Provide the [x, y] coordinate of the cell's center where the given text is located.  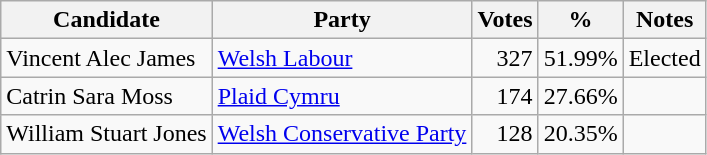
Votes [505, 20]
William Stuart Jones [106, 134]
27.66% [580, 96]
Elected [664, 58]
Notes [664, 20]
Welsh Conservative Party [342, 134]
% [580, 20]
Vincent Alec James [106, 58]
Party [342, 20]
128 [505, 134]
Welsh Labour [342, 58]
327 [505, 58]
Candidate [106, 20]
20.35% [580, 134]
174 [505, 96]
51.99% [580, 58]
Catrin Sara Moss [106, 96]
Plaid Cymru [342, 96]
